Pinpoint the cell where the given text exists, returning its [X, Y] midpoint coordinate. 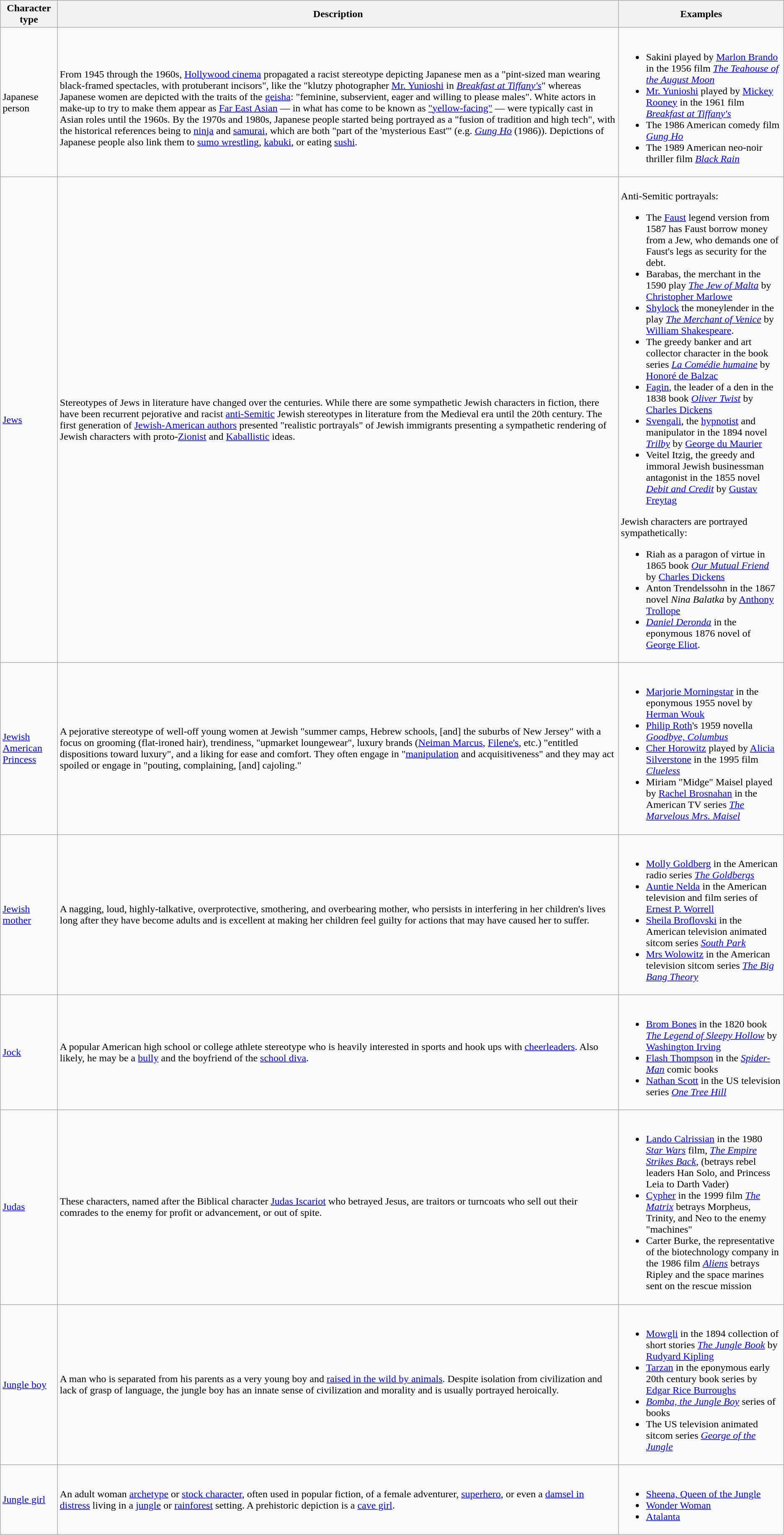
Character type [29, 14]
Jews [29, 420]
Jungle girl [29, 1499]
Jock [29, 1052]
Jewish mother [29, 915]
Sheena, Queen of the JungleWonder WomanAtalanta [701, 1499]
Jungle boy [29, 1385]
Jewish American Princess [29, 748]
Description [338, 14]
Examples [701, 14]
Judas [29, 1207]
Japanese person [29, 102]
